Provide the [X, Y] coordinate of the cell's center where the given text is located.  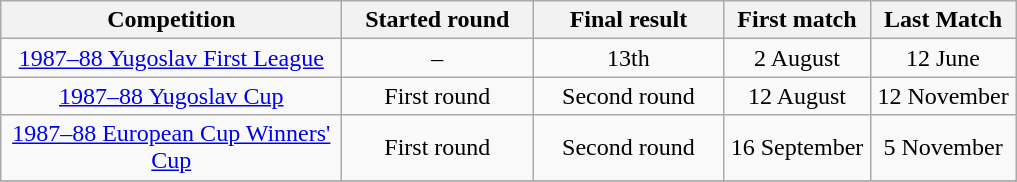
Last Match [943, 20]
1987–88 Yugoslav First League [172, 58]
Final result [628, 20]
12 June [943, 58]
5 November [943, 148]
13th [628, 58]
12 November [943, 96]
Started round [438, 20]
1987–88 Yugoslav Cup [172, 96]
2 August [797, 58]
12 August [797, 96]
16 September [797, 148]
Competition [172, 20]
First match [797, 20]
– [438, 58]
1987–88 European Cup Winners' Cup [172, 148]
